Output the [X, Y] coordinate of the center of the cell containing the given text.  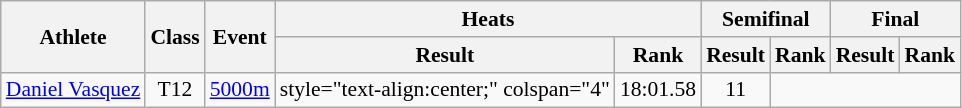
Class [174, 36]
T12 [174, 90]
Athlete [74, 36]
Daniel Vasquez [74, 90]
11 [736, 90]
style="text-align:center;" colspan="4" [445, 90]
5000m [240, 90]
18:01.58 [658, 90]
Event [240, 36]
Heats [488, 19]
Semifinal [766, 19]
Final [896, 19]
